Identify which cell holds the provided text, then report its (X, Y) central coordinate. 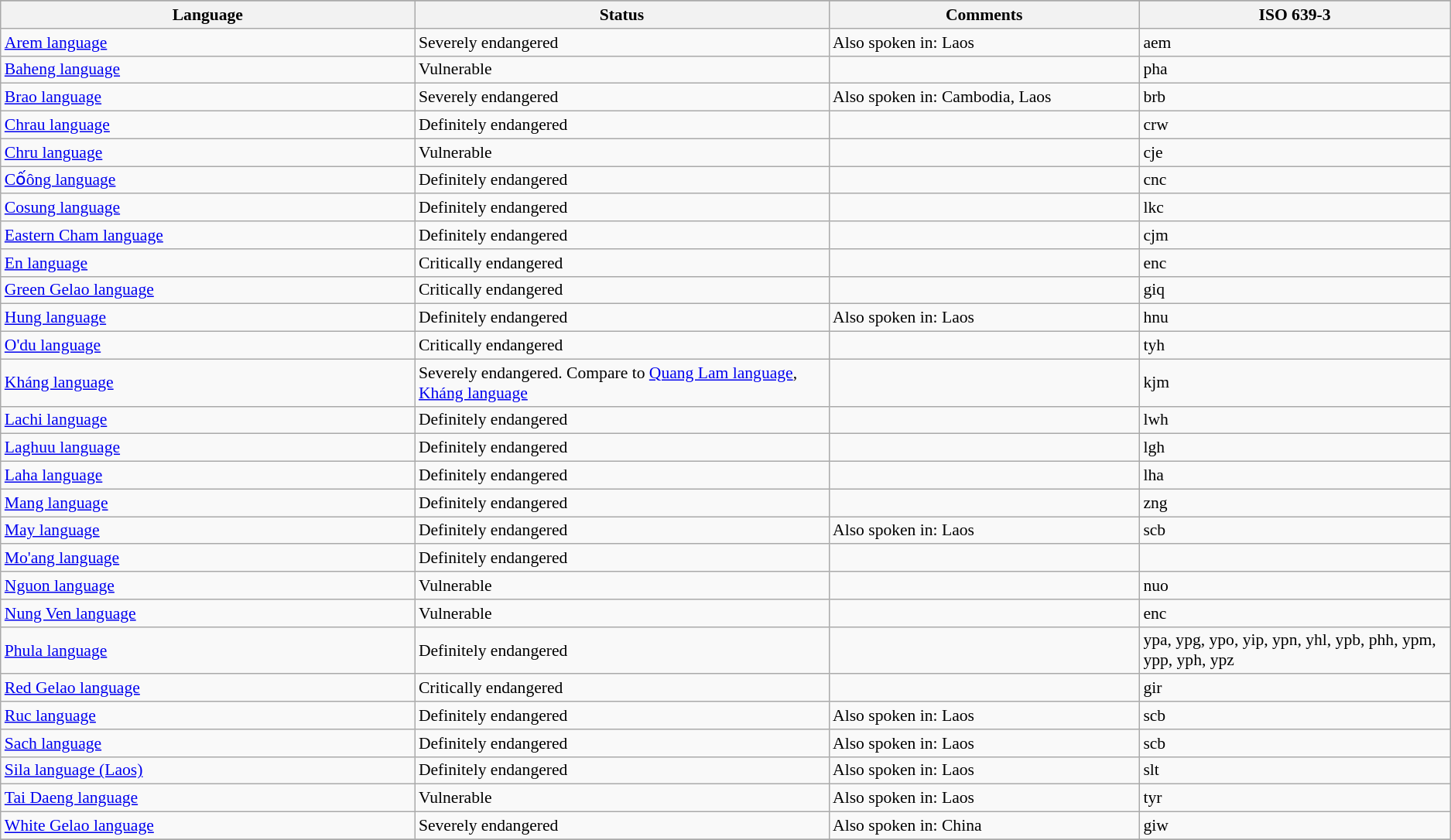
Mang language (207, 503)
pha (1294, 70)
gir (1294, 688)
brb (1294, 97)
White Gelao language (207, 826)
slt (1294, 770)
Brao language (207, 97)
Severely endangered. Compare to Quang Lam language, Kháng language (622, 382)
Green Gelao language (207, 290)
Kháng language (207, 382)
crw (1294, 125)
Also spoken in: China (984, 826)
giq (1294, 290)
ypa, ypg, ypo, yip, ypn, yhl, ypb, phh, ypm, ypp, yph, ypz (1294, 650)
Laghuu language (207, 448)
Hung language (207, 318)
lha (1294, 476)
lwh (1294, 420)
Laha language (207, 476)
Nung Ven language (207, 613)
En language (207, 263)
kjm (1294, 382)
hnu (1294, 318)
Sach language (207, 743)
giw (1294, 826)
Chrau language (207, 125)
Status (622, 15)
Red Gelao language (207, 688)
Ruc language (207, 715)
Mo'ang language (207, 558)
tyr (1294, 798)
nuo (1294, 586)
aem (1294, 43)
ISO 639-3 (1294, 15)
Also spoken in: Cambodia, Laos (984, 97)
Lachi language (207, 420)
Tai Daeng language (207, 798)
zng (1294, 503)
Arem language (207, 43)
cjm (1294, 235)
Language (207, 15)
lkc (1294, 208)
Phula language (207, 650)
Chru language (207, 152)
cnc (1294, 180)
Comments (984, 15)
May language (207, 531)
Cốông language (207, 180)
lgh (1294, 448)
Baheng language (207, 70)
Eastern Cham language (207, 235)
O'du language (207, 346)
Sila language (Laos) (207, 770)
cje (1294, 152)
tyh (1294, 346)
Nguon language (207, 586)
Cosung language (207, 208)
